Capture the cell that displays the provided text and extract its (X, Y) central coordinate. 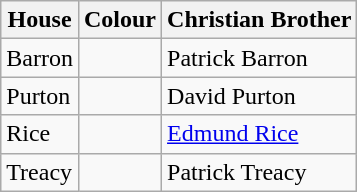
House (40, 20)
Barron (40, 58)
Treacy (40, 172)
Purton (40, 96)
Edmund Rice (260, 134)
Patrick Barron (260, 58)
Patrick Treacy (260, 172)
David Purton (260, 96)
Colour (120, 20)
Rice (40, 134)
Christian Brother (260, 20)
